Search for the cell housing the specified text and yield its [x, y] center coordinate. 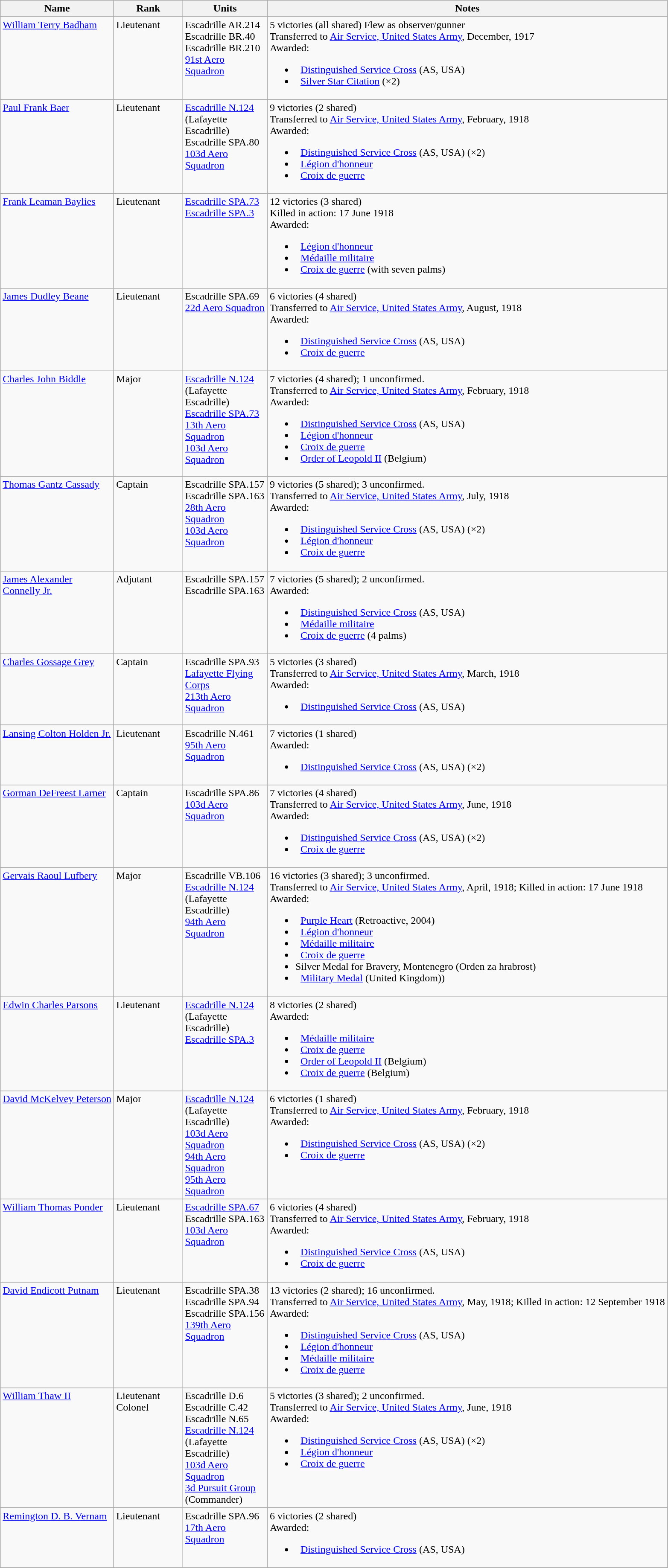
5 victories (3 shared)Transferred to Air Service, United States Army, March, 1918Awarded: Distinguished Service Cross (AS, USA) [467, 689]
Charles John Biddle [57, 424]
6 victories (2 shared)Awarded: Distinguished Service Cross (AS, USA) [467, 1538]
Lieutenant Colonel [149, 1448]
William Thaw II [57, 1448]
Escadrille N.124 (Lafayette Escadrille)Escadrille SPA.3 [225, 1044]
Gervais Raoul Lufbery [57, 932]
6 victories (4 shared)Transferred to Air Service, United States Army, August, 1918Awarded: Distinguished Service Cross (AS, USA) Croix de guerre [467, 329]
Remington D. B. Vernam [57, 1538]
Escadrille SPA.73Escadrille SPA.3 [225, 241]
Thomas Gantz Cassady [57, 524]
7 victories (1 shared)Awarded: Distinguished Service Cross (AS, USA) (×2) [467, 755]
Gorman DeFreest Larner [57, 826]
Rank [149, 9]
7 victories (5 shared); 2 unconfirmed.Awarded: Distinguished Service Cross (AS, USA) Médaille militaire Croix de guerre (4 palms) [467, 612]
David McKelvey Peterson [57, 1145]
Escadrille VB.106Escadrille N.124 (Lafayette Escadrille)94th Aero Squadron [225, 932]
Units [225, 9]
Escadrille D.6Escadrille C.42Escadrille N.65Escadrille N.124 (Lafayette Escadrille)103d Aero Squadron3d Pursuit Group (Commander) [225, 1448]
Escadrille SPA.86 103d Aero Squadron [225, 826]
Escadrille SPA.6922d Aero Squadron [225, 329]
Escadrille N.46195th Aero Squadron [225, 755]
William Terry Badham [57, 58]
Escadrille SPA.93Lafayette Flying Corps213th Aero Squadron [225, 689]
Frank Leaman Baylies [57, 241]
7 victories (4 shared)Transferred to Air Service, United States Army, June, 1918Awarded: Distinguished Service Cross (AS, USA) (×2) Croix de guerre [467, 826]
Escadrille AR.214Escadrille BR.40Escadrille BR.21091st Aero Squadron [225, 58]
Escadrille SPA.67Escadrille SPA.163103d Aero Squadron [225, 1241]
James Dudley Beane [57, 329]
Escadrille SPA.38Escadrille SPA.94Escadrille SPA.156139th Aero Squadron [225, 1335]
Name [57, 9]
Lansing Colton Holden Jr. [57, 755]
Edwin Charles Parsons [57, 1044]
Escadrille N.124 (Lafayette Escadrille)Escadrille SPA.80103d Aero Squadron [225, 147]
6 victories (4 shared) Transferred to Air Service, United States Army, February, 1918Awarded: Distinguished Service Cross (AS, USA) Croix de guerre [467, 1241]
Paul Frank Baer [57, 147]
8 victories (2 shared)Awarded: Médaille militaire Croix de guerre Order of Leopold II (Belgium) Croix de guerre (Belgium) [467, 1044]
Escadrille SPA.9617th Aero Squadron [225, 1538]
Notes [467, 9]
David Endicott Putnam [57, 1335]
Charles Gossage Grey [57, 689]
Escadrille SPA.157Escadrille SPA.163 [225, 612]
Adjutant [149, 612]
Escadrille SPA.157Escadrille SPA.16328th Aero Squadron103d Aero Squadron [225, 524]
Escadrille N.124 (Lafayette Escadrille)Escadrille SPA.7313th Aero Squadron103d Aero Squadron [225, 424]
Escadrille N.124 (Lafayette Escadrille)103d Aero Squadron94th Aero Squadron95th Aero Squadron [225, 1145]
William Thomas Ponder [57, 1241]
James Alexander Connelly Jr. [57, 612]
12 victories (3 shared)Killed in action: 17 June 1918Awarded: Légion d'honneur Médaille militaire Croix de guerre (with seven palms) [467, 241]
